Output the (x, y) coordinate of the center of the cell containing the given text.  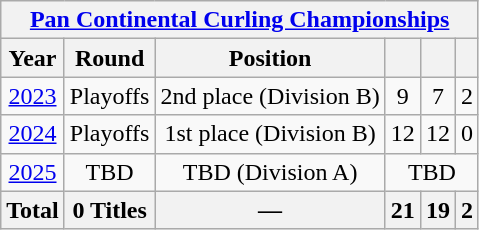
Round (110, 58)
1st place (Division B) (270, 134)
Position (270, 58)
21 (402, 210)
19 (438, 210)
— (270, 210)
0 Titles (110, 210)
2024 (33, 134)
7 (438, 96)
0 (466, 134)
2nd place (Division B) (270, 96)
9 (402, 96)
2025 (33, 172)
2023 (33, 96)
TBD (Division A) (270, 172)
Total (33, 210)
Year (33, 58)
Pan Continental Curling Championships (240, 20)
